From the cell containing the given text, extract its center point as [X, Y] coordinate. 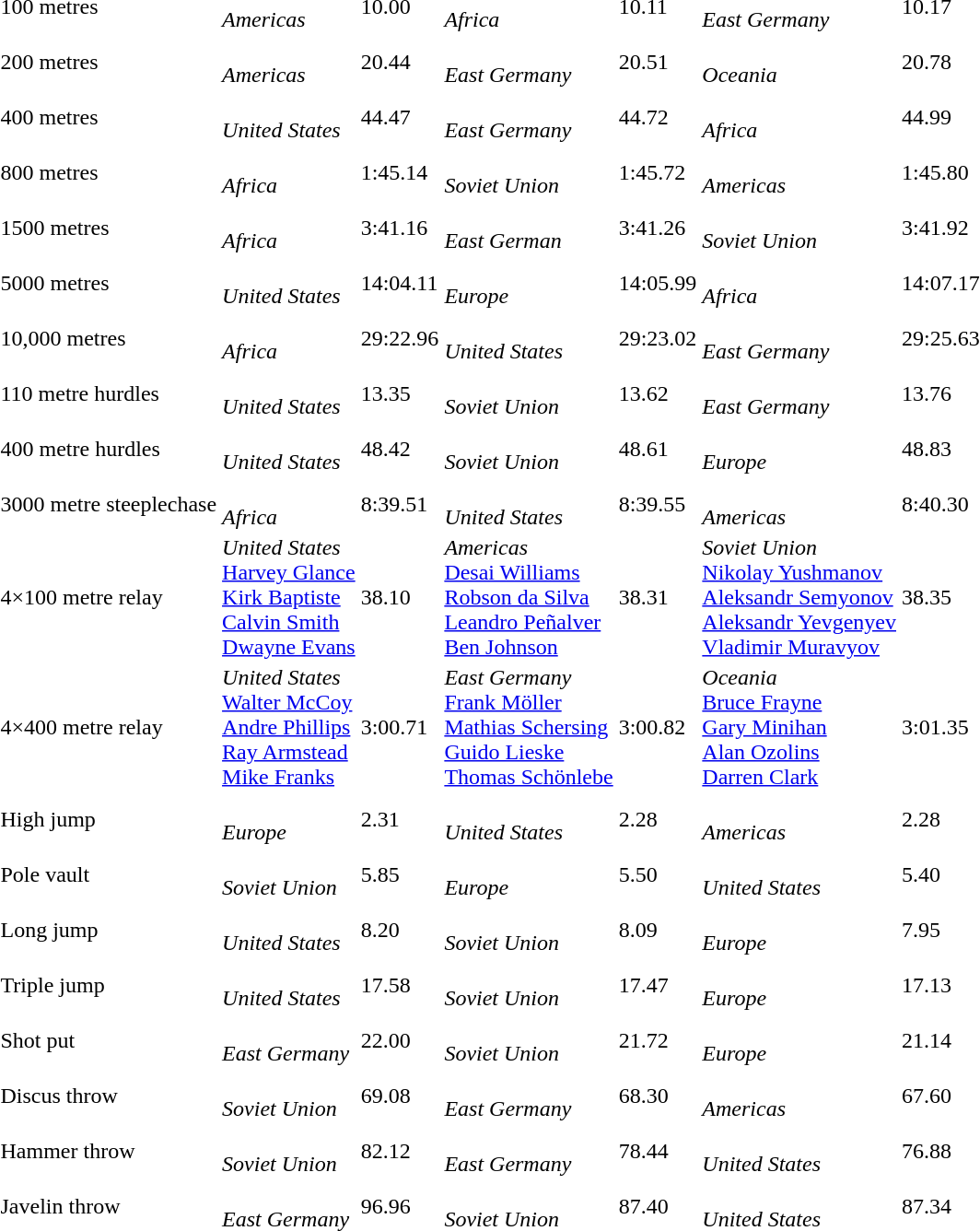
78.44 [658, 1152]
United StatesWalter McCoyAndre PhillipsRay ArmsteadMike Franks [289, 727]
5.50 [658, 875]
East German [529, 229]
38.10 [400, 597]
17.47 [658, 986]
8:39.51 [400, 505]
20.51 [658, 63]
AmericasDesai WilliamsRobson da SilvaLeandro PeñalverBen Johnson [529, 597]
3:41.16 [400, 229]
1:45.14 [400, 173]
14:04.11 [400, 284]
5.85 [400, 875]
14:05.99 [658, 284]
2.31 [400, 820]
8.09 [658, 931]
44.47 [400, 118]
22.00 [400, 1041]
8.20 [400, 931]
68.30 [658, 1096]
United StatesHarvey GlanceKirk BaptisteCalvin SmithDwayne Evans [289, 597]
3:00.82 [658, 727]
29:23.02 [658, 339]
13.62 [658, 394]
2.28 [658, 820]
44.72 [658, 118]
48.42 [400, 450]
OceaniaBruce FrayneGary MinihanAlan OzolinsDarren Clark [799, 727]
Oceania [799, 63]
82.12 [400, 1152]
20.44 [400, 63]
3:00.71 [400, 727]
13.35 [400, 394]
38.31 [658, 597]
1:45.72 [658, 173]
Soviet UnionNikolay YushmanovAleksandr SemyonovAleksandr YevgenyevVladimir Muravyov [799, 597]
3:41.26 [658, 229]
8:39.55 [658, 505]
17.58 [400, 986]
69.08 [400, 1096]
48.61 [658, 450]
East GermanyFrank MöllerMathias SchersingGuido LieskeThomas Schönlebe [529, 727]
29:22.96 [400, 339]
21.72 [658, 1041]
